Locate the cell with the specified text and output its [x, y] center coordinate. 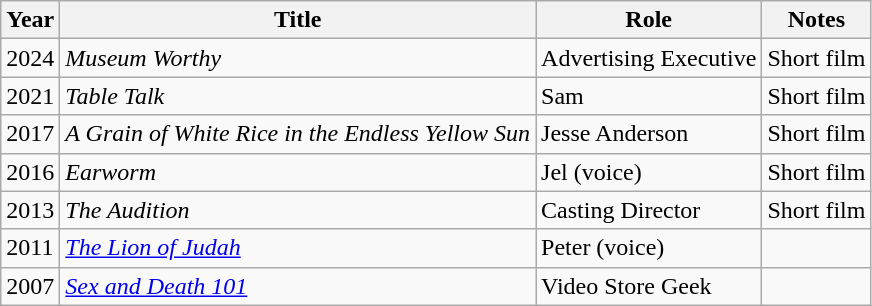
Peter (voice) [649, 248]
Notes [816, 20]
Sex and Death 101 [298, 286]
Earworm [298, 172]
Jesse Anderson [649, 134]
Year [30, 20]
2021 [30, 96]
Museum Worthy [298, 58]
2013 [30, 210]
2007 [30, 286]
Casting Director [649, 210]
A Grain of White Rice in the Endless Yellow Sun [298, 134]
2016 [30, 172]
2011 [30, 248]
The Audition [298, 210]
2017 [30, 134]
Jel (voice) [649, 172]
Title [298, 20]
2024 [30, 58]
Advertising Executive [649, 58]
The Lion of Judah [298, 248]
Role [649, 20]
Video Store Geek [649, 286]
Table Talk [298, 96]
Sam [649, 96]
